Search for the cell housing the specified text and yield its (x, y) center coordinate. 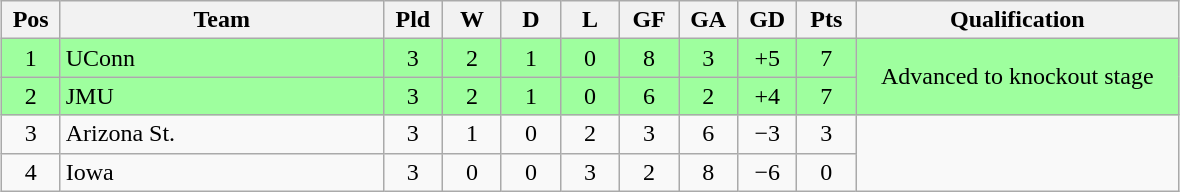
Arizona St. (222, 134)
−3 (768, 134)
GF (650, 20)
−6 (768, 172)
Pos (30, 20)
+5 (768, 58)
Team (222, 20)
4 (30, 172)
Pts (826, 20)
Pld (412, 20)
UConn (222, 58)
GA (708, 20)
GD (768, 20)
JMU (222, 96)
Qualification (1018, 20)
D (530, 20)
L (590, 20)
W (472, 20)
Iowa (222, 172)
Advanced to knockout stage (1018, 77)
+4 (768, 96)
